Find where the given text appears and provide that cell's center as [X, Y] coordinate. 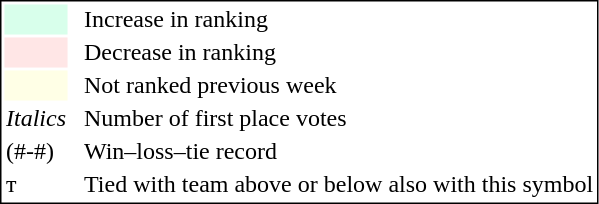
Increase in ranking [338, 19]
Tied with team above or below also with this symbol [338, 185]
Not ranked previous week [338, 85]
(#-#) [36, 151]
Number of first place votes [338, 119]
Win–loss–tie record [338, 151]
Decrease in ranking [338, 53]
т [36, 185]
Italics [36, 119]
